Search for the cell housing the specified text and yield its [X, Y] center coordinate. 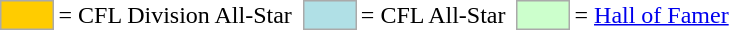
= CFL All-Star [433, 15]
= CFL Division All-Star [175, 15]
